Find where the given text appears and provide that cell's center as (x, y) coordinate. 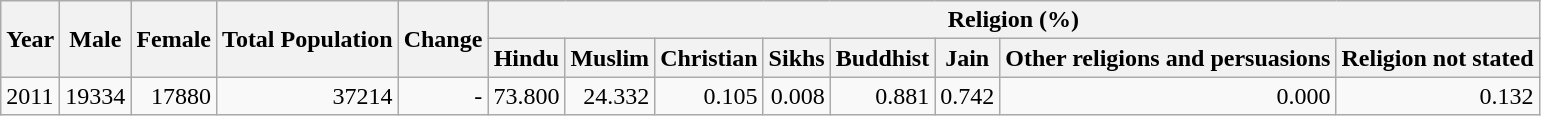
Change (443, 39)
Total Population (308, 39)
Buddhist (882, 58)
0.008 (796, 96)
73.800 (526, 96)
17880 (174, 96)
19334 (96, 96)
Christian (709, 58)
0.742 (968, 96)
Sikhs (796, 58)
Jain (968, 58)
Male (96, 39)
Religion not stated (1438, 58)
0.000 (1168, 96)
- (443, 96)
Religion (%) (1014, 20)
Female (174, 39)
Year (30, 39)
0.132 (1438, 96)
0.105 (709, 96)
Other religions and persuasions (1168, 58)
2011 (30, 96)
Muslim (610, 58)
0.881 (882, 96)
24.332 (610, 96)
37214 (308, 96)
Hindu (526, 58)
